Output the (x, y) coordinate of the center of the cell containing the given text.  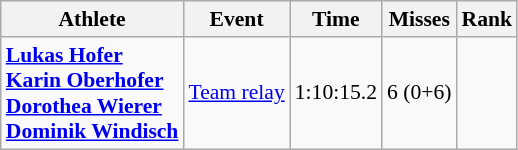
6 (0+6) (419, 93)
Misses (419, 19)
Team relay (236, 93)
Event (236, 19)
Lukas HoferKarin OberhoferDorothea WiererDominik Windisch (92, 93)
Time (336, 19)
Athlete (92, 19)
Rank (488, 19)
1:10:15.2 (336, 93)
